Extract the [X, Y] coordinate from the center of the cell holding the provided text.  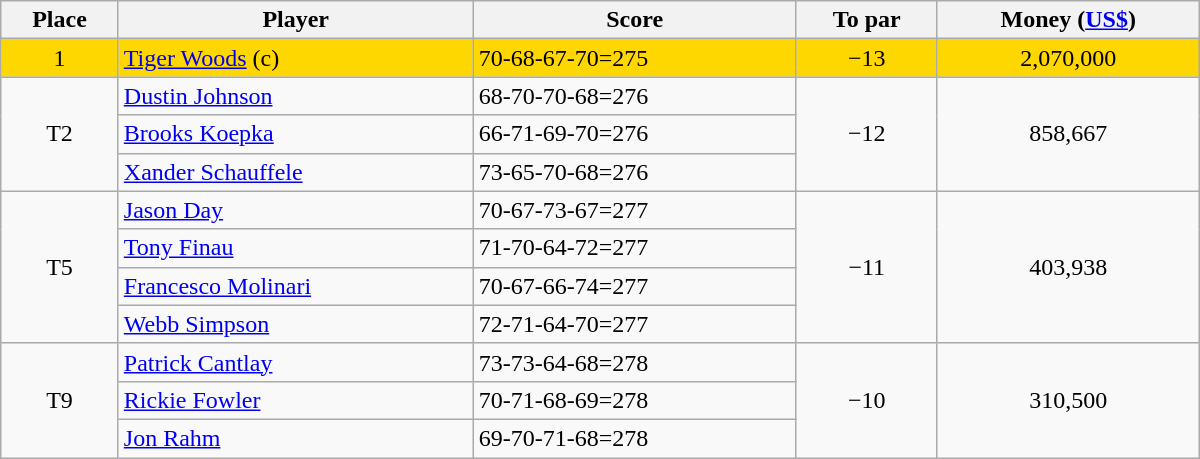
Tiger Woods (c) [296, 58]
Money (US$) [1068, 20]
Tony Finau [296, 248]
Brooks Koepka [296, 134]
68-70-70-68=276 [634, 96]
70-67-73-67=277 [634, 210]
73-73-64-68=278 [634, 362]
Patrick Cantlay [296, 362]
−11 [866, 267]
70-71-68-69=278 [634, 400]
−13 [866, 58]
To par [866, 20]
T9 [60, 400]
2,070,000 [1068, 58]
72-71-64-70=277 [634, 324]
T5 [60, 267]
Score [634, 20]
Jon Rahm [296, 438]
Rickie Fowler [296, 400]
70-68-67-70=275 [634, 58]
Dustin Johnson [296, 96]
Francesco Molinari [296, 286]
Webb Simpson [296, 324]
73-65-70-68=276 [634, 172]
Xander Schauffele [296, 172]
66-71-69-70=276 [634, 134]
1 [60, 58]
Place [60, 20]
69-70-71-68=278 [634, 438]
−10 [866, 400]
70-67-66-74=277 [634, 286]
858,667 [1068, 134]
Player [296, 20]
71-70-64-72=277 [634, 248]
−12 [866, 134]
310,500 [1068, 400]
T2 [60, 134]
403,938 [1068, 267]
Jason Day [296, 210]
